Detect which cell encompasses the target text, then output its [X, Y] center coordinate. 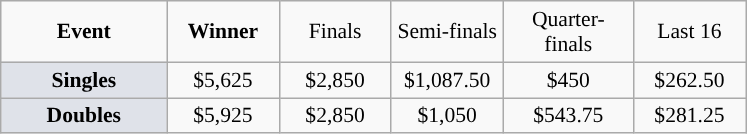
Singles [84, 80]
Doubles [84, 116]
Event [84, 32]
Finals [335, 32]
Last 16 [689, 32]
$281.25 [689, 116]
Semi-finals [447, 32]
$5,625 [223, 80]
$543.75 [568, 116]
Winner [223, 32]
$1,050 [447, 116]
$262.50 [689, 80]
$450 [568, 80]
$1,087.50 [447, 80]
Quarter-finals [568, 32]
$5,925 [223, 116]
